Return the [X, Y] coordinate for the center point of the cell that contains the specified text.  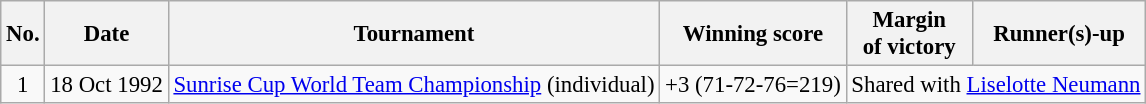
1 [23, 85]
Tournament [414, 34]
Date [106, 34]
Winning score [753, 34]
18 Oct 1992 [106, 85]
Sunrise Cup World Team Championship (individual) [414, 85]
No. [23, 34]
Marginof victory [909, 34]
+3 (71-72-76=219) [753, 85]
Shared with Liselotte Neumann [996, 85]
Runner(s)-up [1058, 34]
